Search for the cell housing the specified text and yield its (X, Y) center coordinate. 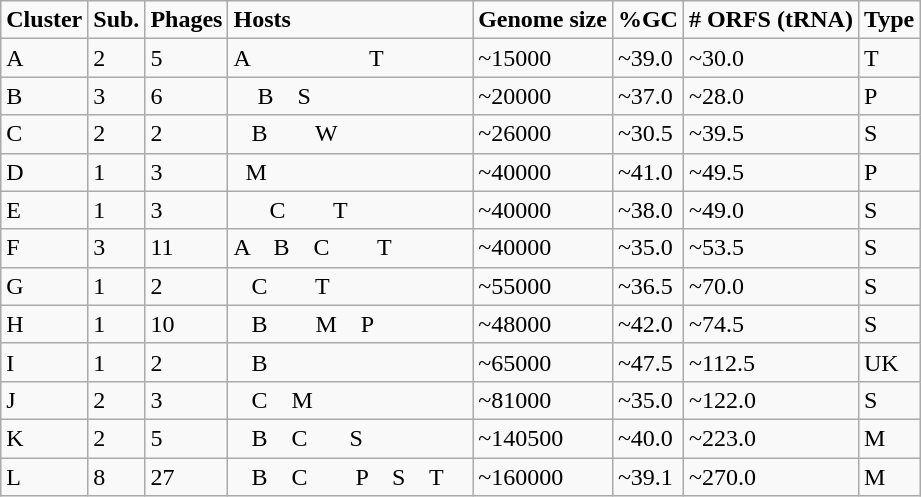
~38.0 (648, 210)
F (44, 248)
H (44, 324)
~49.5 (770, 172)
~122.0 (770, 400)
L (44, 477)
D (44, 172)
Hosts (350, 20)
Sub. (116, 20)
~30.5 (648, 134)
~47.5 (648, 362)
# ORFS (tRNA) (770, 20)
~39.0 (648, 58)
~140500 (543, 438)
~42.0 (648, 324)
C M (350, 400)
A (44, 58)
B C S (350, 438)
~37.0 (648, 96)
A B C T (350, 248)
J (44, 400)
~39.5 (770, 134)
~270.0 (770, 477)
E (44, 210)
11 (186, 248)
8 (116, 477)
A T (350, 58)
B C P S T (350, 477)
~112.5 (770, 362)
~160000 (543, 477)
6 (186, 96)
27 (186, 477)
~41.0 (648, 172)
Cluster (44, 20)
B S (350, 96)
~48000 (543, 324)
~53.5 (770, 248)
UK (888, 362)
C (44, 134)
Phages (186, 20)
~223.0 (770, 438)
T (888, 58)
Type (888, 20)
K (44, 438)
%GC (648, 20)
~20000 (543, 96)
~15000 (543, 58)
B M P (350, 324)
~39.1 (648, 477)
~55000 (543, 286)
~26000 (543, 134)
I (44, 362)
~30.0 (770, 58)
10 (186, 324)
B W (350, 134)
~28.0 (770, 96)
Genome size (543, 20)
~74.5 (770, 324)
~65000 (543, 362)
~70.0 (770, 286)
~36.5 (648, 286)
~40.0 (648, 438)
G (44, 286)
~81000 (543, 400)
~49.0 (770, 210)
